Identify which cell holds the provided text, then report its (x, y) central coordinate. 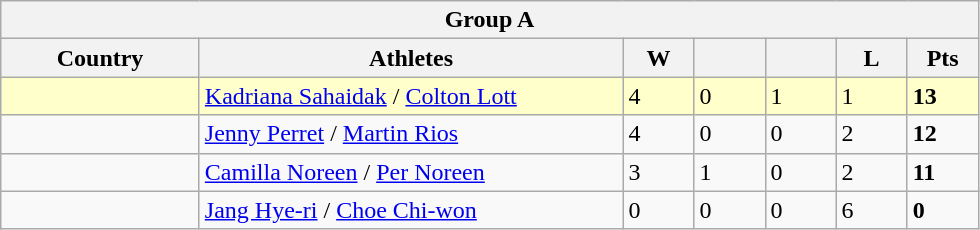
Country (100, 58)
Athletes (411, 58)
W (658, 58)
12 (942, 134)
6 (872, 210)
Jenny Perret / Martin Rios (411, 134)
13 (942, 96)
L (872, 58)
Jang Hye-ri / Choe Chi-won (411, 210)
Pts (942, 58)
Group A (490, 20)
Camilla Noreen / Per Noreen (411, 172)
11 (942, 172)
Kadriana Sahaidak / Colton Lott (411, 96)
3 (658, 172)
